Provide the [X, Y] coordinate of the cell's center where the given text is located.  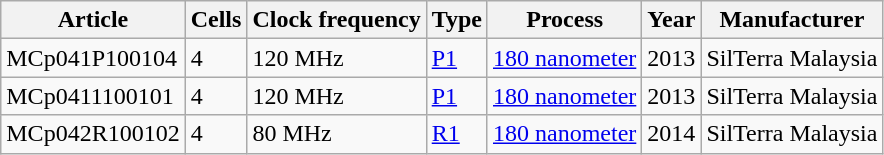
80 MHz [336, 134]
Manufacturer [792, 20]
Clock frequency [336, 20]
Article [93, 20]
Type [456, 20]
Cells [216, 20]
Process [564, 20]
Year [672, 20]
R1 [456, 134]
MCp0411100101 [93, 96]
2014 [672, 134]
MCp041P100104 [93, 58]
MCp042R100102 [93, 134]
